Locate the cell with the specified text and output its [X, Y] center coordinate. 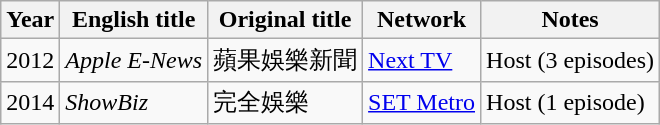
Host (3 episodes) [570, 60]
ShowBiz [134, 102]
2014 [30, 102]
English title [134, 20]
2012 [30, 60]
Year [30, 20]
Next TV [422, 60]
SET Metro [422, 102]
蘋果娛樂新聞 [286, 60]
Notes [570, 20]
Apple E-News [134, 60]
完全娛樂 [286, 102]
Network [422, 20]
Original title [286, 20]
Host (1 episode) [570, 102]
